Locate the cell with the specified text and output its (x, y) center coordinate. 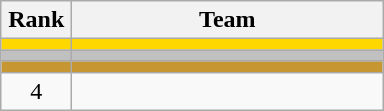
Rank (36, 20)
4 (36, 91)
Team (228, 20)
